For the text-containing cell, return its midpoint in (x, y) coordinate format. 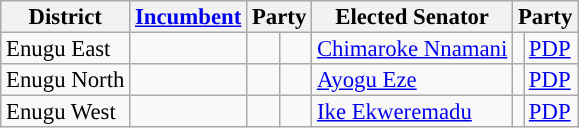
Ike Ekweremadu (412, 112)
Chimaroke Nnamani (412, 49)
Enugu West (66, 112)
Enugu North (66, 80)
Elected Senator (412, 17)
Enugu East (66, 49)
Incumbent (188, 17)
District (66, 17)
Ayogu Eze (412, 80)
